Return the [X, Y] coordinate for the center point of the cell that contains the specified text.  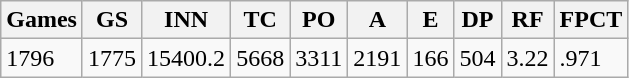
FPCT [591, 20]
2191 [378, 58]
1775 [112, 58]
TC [260, 20]
166 [430, 58]
A [378, 20]
DP [478, 20]
504 [478, 58]
Games [42, 20]
1796 [42, 58]
3311 [319, 58]
15400.2 [186, 58]
.971 [591, 58]
RF [528, 20]
INN [186, 20]
E [430, 20]
GS [112, 20]
3.22 [528, 58]
5668 [260, 58]
PO [319, 20]
